Locate the cell with the specified text and output its (x, y) center coordinate. 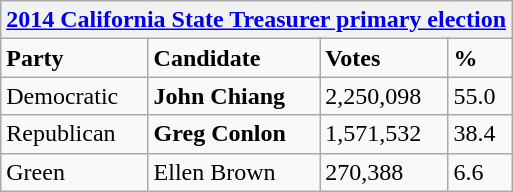
% (480, 58)
55.0 (480, 96)
Votes (384, 58)
Democratic (74, 96)
Candidate (234, 58)
6.6 (480, 172)
Greg Conlon (234, 134)
Party (74, 58)
John Chiang (234, 96)
2,250,098 (384, 96)
38.4 (480, 134)
Republican (74, 134)
1,571,532 (384, 134)
270,388 (384, 172)
2014 California State Treasurer primary election (256, 20)
Ellen Brown (234, 172)
Green (74, 172)
